Locate the cell with the specified text and output its [x, y] center coordinate. 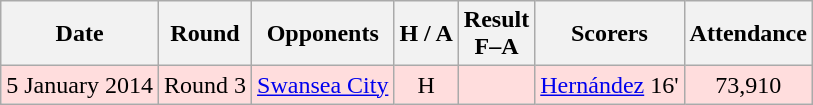
ResultF–A [496, 34]
Attendance [748, 34]
5 January 2014 [80, 85]
Date [80, 34]
73,910 [748, 85]
Opponents [323, 34]
Scorers [610, 34]
Swansea City [323, 85]
Round 3 [204, 85]
Round [204, 34]
H / A [426, 34]
H [426, 85]
Hernández 16' [610, 85]
